Search for the cell housing the specified text and yield its (X, Y) center coordinate. 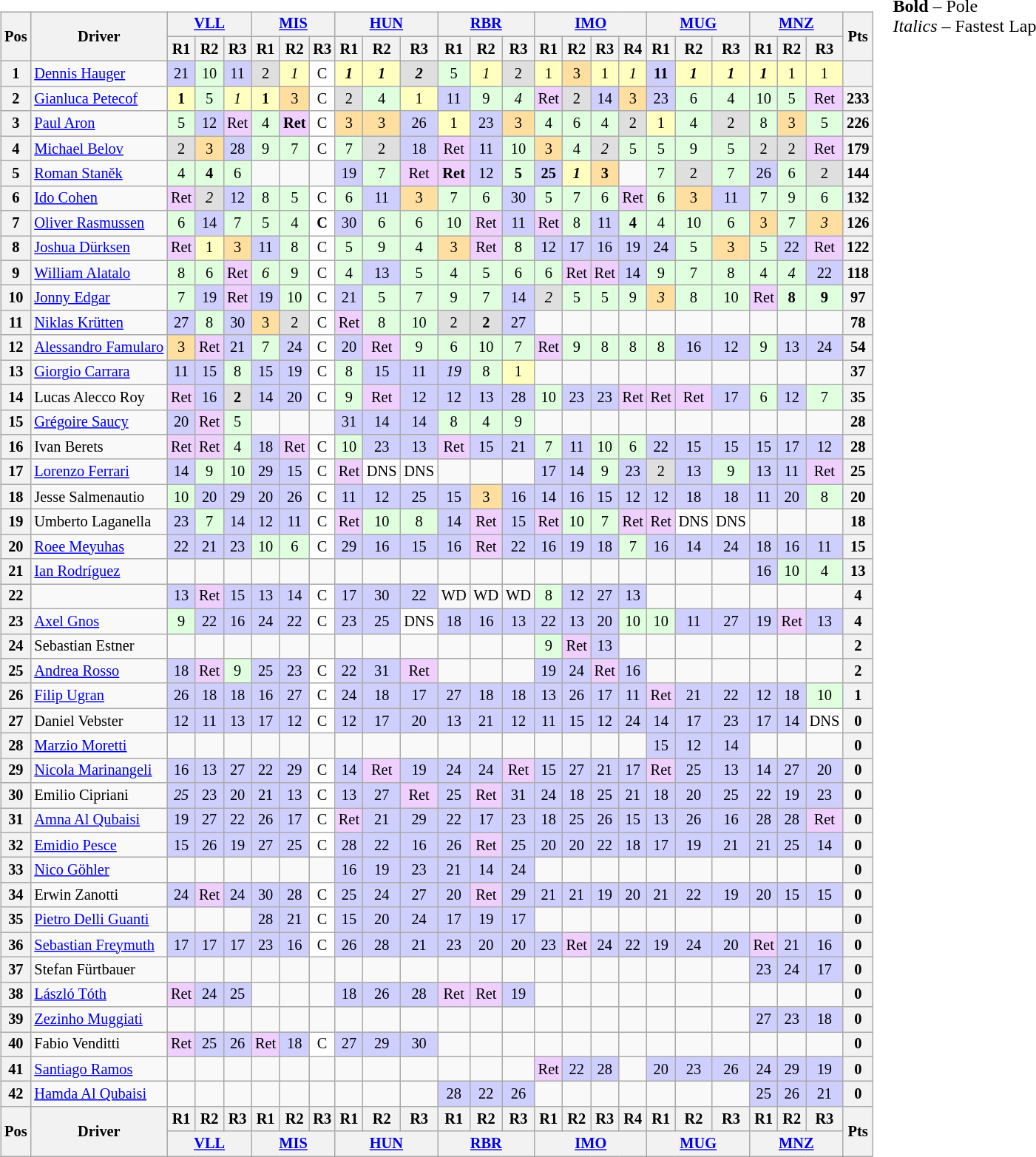
Jesse Salmenautio (99, 497)
38 (16, 994)
Sebastian Estner (99, 646)
Pietro Delli Guanti (99, 920)
32 (16, 845)
Sebastian Freymuth (99, 945)
41 (16, 1069)
Axel Gnos (99, 621)
Grégoire Saucy (99, 422)
54 (858, 347)
Stefan Fürtbauer (99, 970)
Amna Al Qubaisi (99, 821)
Santiago Ramos (99, 1069)
78 (858, 323)
Michael Belov (99, 149)
226 (858, 123)
Marzio Moretti (99, 746)
Joshua Dürksen (99, 248)
Niklas Krütten (99, 323)
Daniel Vebster (99, 721)
97 (858, 298)
144 (858, 174)
Lorenzo Ferrari (99, 472)
40 (16, 1045)
Nicola Marinangeli (99, 770)
Hamda Al Qubaisi (99, 1094)
122 (858, 248)
132 (858, 198)
Andrea Rosso (99, 671)
Ivan Berets (99, 447)
Giorgio Carrara (99, 373)
László Tóth (99, 994)
126 (858, 223)
William Alatalo (99, 273)
Lucas Alecco Roy (99, 397)
34 (16, 895)
Filip Ugran (99, 696)
118 (858, 273)
Ian Rodríguez (99, 571)
42 (16, 1094)
Umberto Laganella (99, 522)
33 (16, 870)
Zezinho Muggiati (99, 1019)
179 (858, 149)
Paul Aron (99, 123)
Jonny Edgar (99, 298)
Oliver Rasmussen (99, 223)
Roee Meyuhas (99, 546)
Alessandro Famularo (99, 347)
Emilio Cipriani (99, 795)
39 (16, 1019)
Dennis Hauger (99, 74)
Emidio Pesce (99, 845)
Nico Göhler (99, 870)
233 (858, 99)
Gianluca Petecof (99, 99)
Ido Cohen (99, 198)
Fabio Venditti (99, 1045)
36 (16, 945)
Roman Staněk (99, 174)
Erwin Zanotti (99, 895)
